Pinpoint the cell where the given text exists, returning its (X, Y) midpoint coordinate. 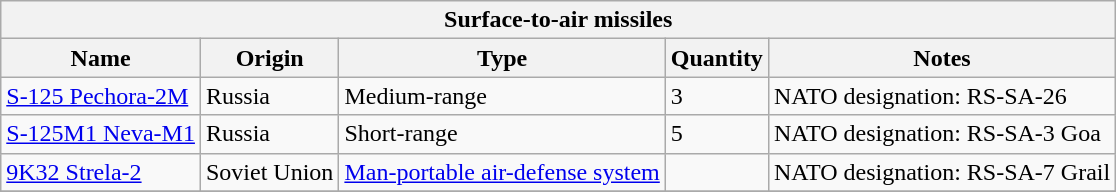
NATO designation: RS-SA-3 Goa (942, 134)
Origin (269, 58)
9K32 Strela-2 (101, 172)
5 (716, 134)
S-125M1 Neva-M1 (101, 134)
Surface-to-air missiles (558, 20)
Soviet Union (269, 172)
Name (101, 58)
NATO designation: RS-SA-26 (942, 96)
Man-portable air-defense system (502, 172)
Quantity (716, 58)
3 (716, 96)
NATO designation: RS-SA-7 Grail (942, 172)
S-125 Pechora-2M (101, 96)
Notes (942, 58)
Type (502, 58)
Medium-range (502, 96)
Short-range (502, 134)
